Detect which cell encompasses the target text, then output its [x, y] center coordinate. 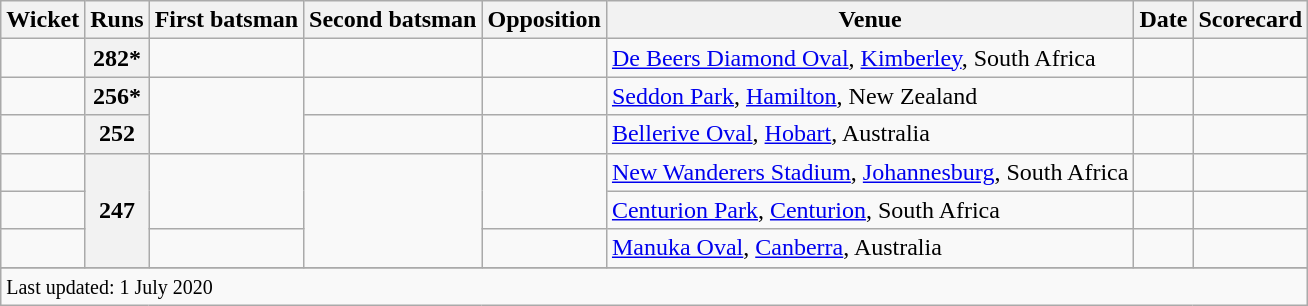
Date [1164, 20]
Manuka Oval, Canberra, Australia [870, 248]
256* [117, 96]
New Wanderers Stadium, Johannesburg, South Africa [870, 172]
252 [117, 134]
First batsman [226, 20]
Bellerive Oval, Hobart, Australia [870, 134]
Opposition [544, 20]
282* [117, 58]
Last updated: 1 July 2020 [654, 286]
Scorecard [1250, 20]
Venue [870, 20]
Second batsman [393, 20]
247 [117, 210]
Centurion Park, Centurion, South Africa [870, 210]
De Beers Diamond Oval, Kimberley, South Africa [870, 58]
Seddon Park, Hamilton, New Zealand [870, 96]
Runs [117, 20]
Wicket [43, 20]
